Provide the [X, Y] coordinate of the cell's center where the given text is located.  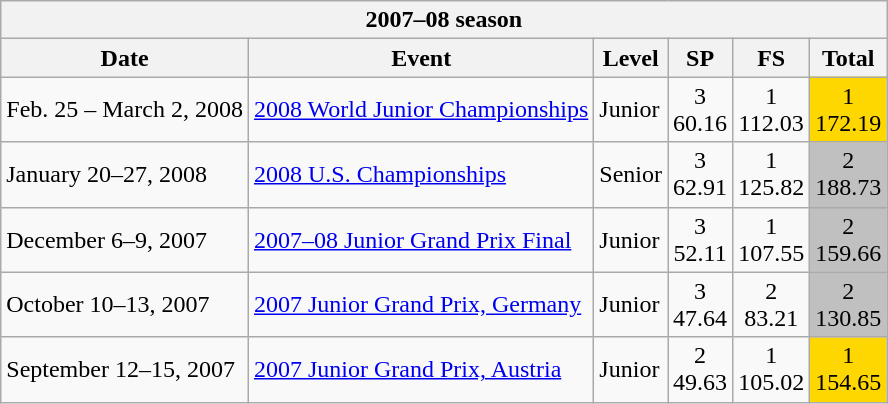
FS [772, 58]
2 49.63 [700, 370]
1 105.02 [772, 370]
Feb. 25 – March 2, 2008 [125, 110]
2008 U.S. Championships [420, 174]
1 154.65 [848, 370]
Date [125, 58]
1 125.82 [772, 174]
Total [848, 58]
Senior [631, 174]
Level [631, 58]
3 52.11 [700, 240]
September 12–15, 2007 [125, 370]
2 159.66 [848, 240]
1 112.03 [772, 110]
3 60.16 [700, 110]
Event [420, 58]
2007–08 season [444, 20]
2007 Junior Grand Prix, Germany [420, 304]
1 107.55 [772, 240]
3 62.91 [700, 174]
2007 Junior Grand Prix, Austria [420, 370]
December 6–9, 2007 [125, 240]
1 172.19 [848, 110]
2008 World Junior Championships [420, 110]
2 188.73 [848, 174]
2 83.21 [772, 304]
October 10–13, 2007 [125, 304]
2007–08 Junior Grand Prix Final [420, 240]
3 47.64 [700, 304]
January 20–27, 2008 [125, 174]
2 130.85 [848, 304]
SP [700, 58]
